Pinpoint the cell where the given text exists, returning its (x, y) midpoint coordinate. 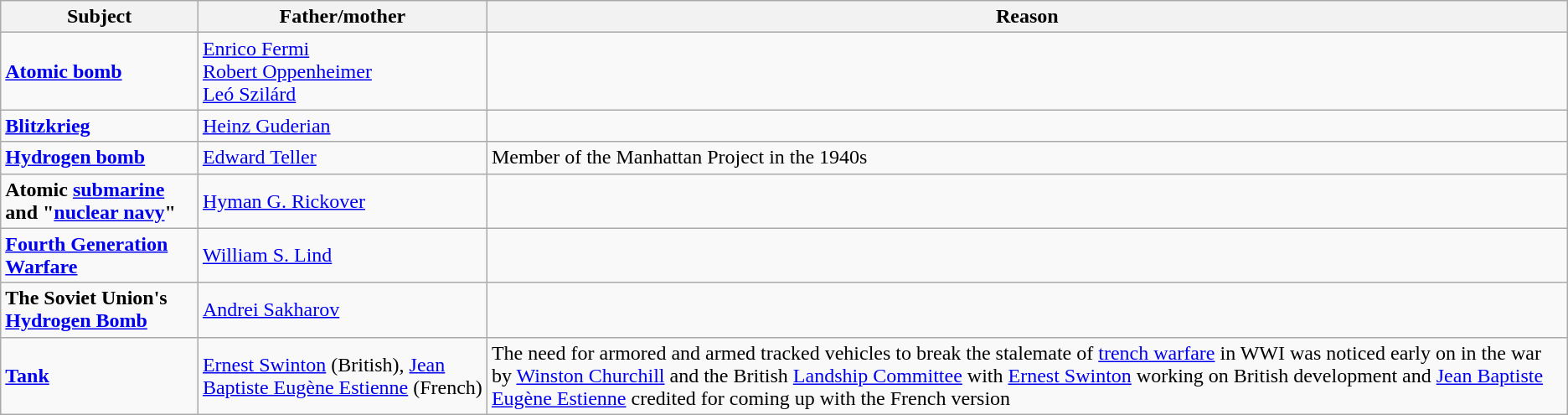
Ernest Swinton (British), Jean Baptiste Eugène Estienne (French) (342, 376)
Heinz Guderian (342, 126)
Andrei Sakharov (342, 310)
Hyman G. Rickover (342, 201)
Hydrogen bomb (100, 158)
The Soviet Union's Hydrogen Bomb (100, 310)
Reason (1027, 17)
Atomic bomb (100, 71)
Father/mother (342, 17)
Edward Teller (342, 158)
Subject (100, 17)
Enrico FermiRobert OppenheimerLeó Szilárd (342, 71)
Tank (100, 376)
Blitzkrieg (100, 126)
Atomic submarine and "nuclear navy" (100, 201)
Member of the Manhattan Project in the 1940s (1027, 158)
Fourth Generation Warfare (100, 255)
William S. Lind (342, 255)
